Return (X, Y) of the center of cell containing provided text 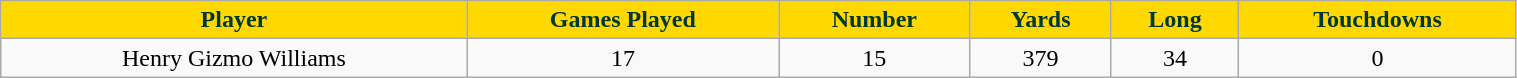
Touchdowns (1378, 20)
34 (1175, 58)
Games Played (623, 20)
17 (623, 58)
15 (874, 58)
Henry Gizmo Williams (234, 58)
0 (1378, 58)
Yards (1040, 20)
Player (234, 20)
Number (874, 20)
379 (1040, 58)
Long (1175, 20)
